Pinpoint the cell where the given text exists, returning its (X, Y) midpoint coordinate. 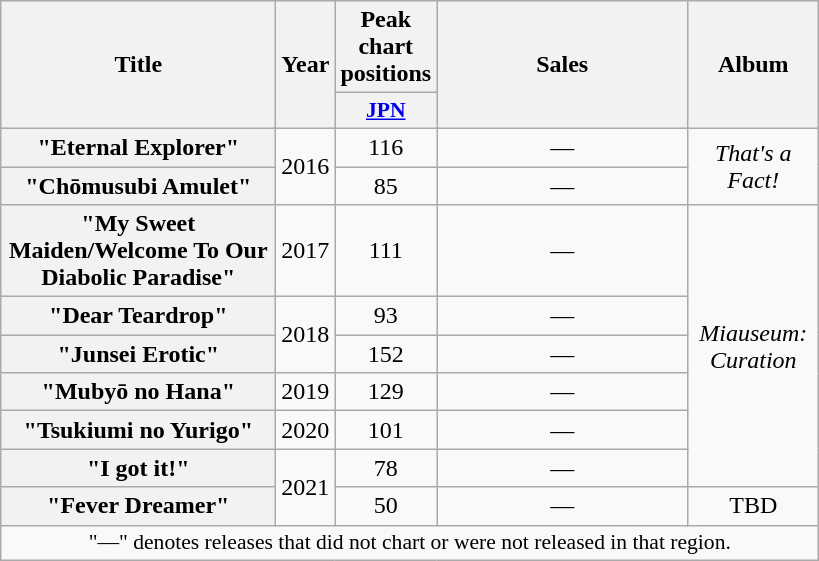
"I got it!" (138, 468)
2017 (306, 251)
Sales (562, 65)
2021 (306, 487)
"—" denotes releases that did not chart or were not released in that region. (410, 543)
Peak chart positions (386, 47)
JPN (386, 111)
50 (386, 506)
"Junsei Erotic" (138, 354)
Year (306, 65)
"Tsukiumi no Yurigo" (138, 430)
129 (386, 392)
"My Sweet Maiden/Welcome To Our Diabolic Paradise" (138, 251)
"Chōmusubi Amulet" (138, 185)
2018 (306, 335)
78 (386, 468)
TBD (754, 506)
Miauseum: Curation (754, 346)
116 (386, 147)
101 (386, 430)
2016 (306, 166)
111 (386, 251)
"Mubyō no Hana" (138, 392)
Title (138, 65)
"Eternal Explorer" (138, 147)
93 (386, 316)
"Dear Teardrop" (138, 316)
152 (386, 354)
That's a Fact! (754, 166)
"Fever Dreamer" (138, 506)
Album (754, 65)
2019 (306, 392)
85 (386, 185)
2020 (306, 430)
